From the cell containing the given text, extract its center point as (x, y) coordinate. 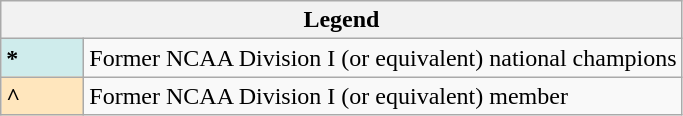
* (42, 58)
Former NCAA Division I (or equivalent) member (383, 96)
Former NCAA Division I (or equivalent) national champions (383, 58)
^ (42, 96)
Legend (342, 20)
